Find where the given text appears and provide that cell's center as [x, y] coordinate. 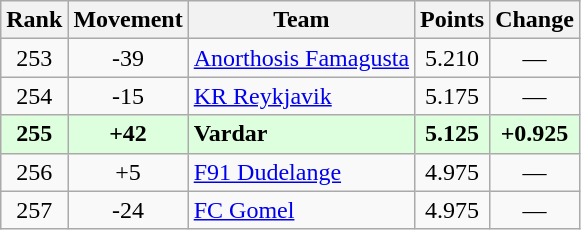
Points [452, 20]
5.175 [452, 96]
5.210 [452, 58]
253 [34, 58]
FC Gomel [301, 210]
+5 [128, 172]
Anorthosis Famagusta [301, 58]
Movement [128, 20]
254 [34, 96]
-24 [128, 210]
+42 [128, 134]
257 [34, 210]
5.125 [452, 134]
256 [34, 172]
-15 [128, 96]
Rank [34, 20]
-39 [128, 58]
+0.925 [535, 134]
KR Reykjavik [301, 96]
Vardar [301, 134]
255 [34, 134]
Change [535, 20]
Team [301, 20]
F91 Dudelange [301, 172]
